Extract the [x, y] coordinate from the center of the cell holding the provided text.  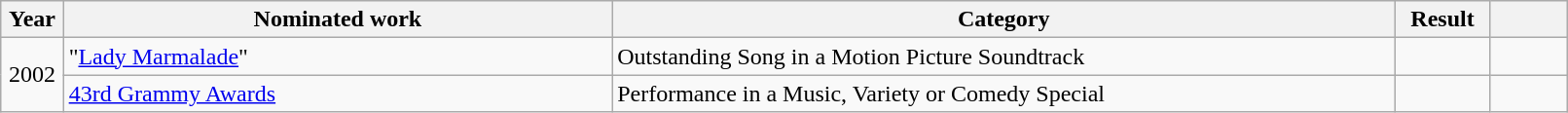
Outstanding Song in a Motion Picture Soundtrack [1004, 56]
Year [32, 19]
Nominated work [338, 19]
"Lady Marmalade" [338, 56]
43rd Grammy Awards [338, 94]
Performance in a Music, Variety or Comedy Special [1004, 94]
Category [1004, 19]
Result [1442, 19]
2002 [32, 75]
